Return (x, y) of the center of cell containing provided text 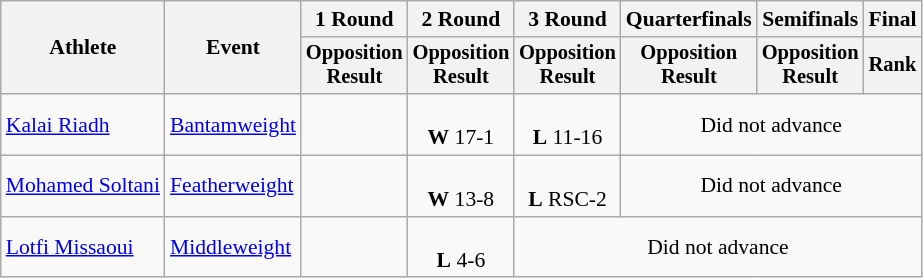
Lotfi Missaoui (83, 248)
W 17-1 (462, 124)
Athlete (83, 48)
L 11-16 (568, 124)
Middleweight (233, 248)
L 4-6 (462, 248)
2 Round (462, 19)
Mohamed Soltani (83, 186)
L RSC-2 (568, 186)
Final (892, 19)
Kalai Riadh (83, 124)
Featherweight (233, 186)
Event (233, 48)
Rank (892, 66)
3 Round (568, 19)
Quarterfinals (689, 19)
1 Round (354, 19)
Bantamweight (233, 124)
Semifinals (810, 19)
W 13-8 (462, 186)
